From the cell containing the given text, extract its center point as [X, Y] coordinate. 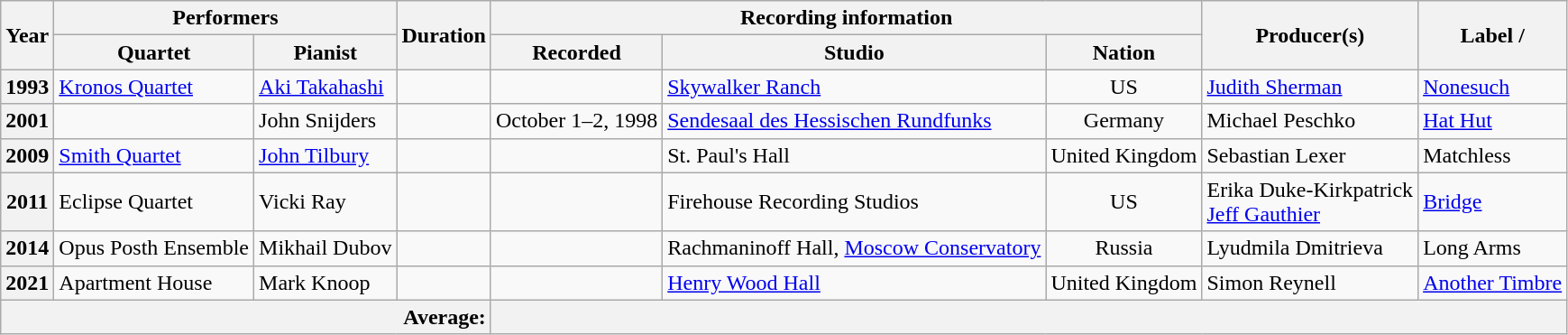
Eclipse Quartet [154, 202]
Germany [1123, 121]
John Tilbury [326, 155]
John Snijders [326, 121]
Another Timbre [1493, 283]
2009 [27, 155]
Vicki Ray [326, 202]
Mark Knoop [326, 283]
Producer(s) [1310, 35]
Year [27, 35]
Hat Hut [1493, 121]
2021 [27, 283]
Apartment House [154, 283]
Recording information [846, 18]
Quartet [154, 52]
Opus Posth Ensemble [154, 248]
Russia [1123, 248]
Average: [246, 317]
1993 [27, 87]
2011 [27, 202]
Sebastian Lexer [1310, 155]
Smith Quartet [154, 155]
St. Paul's Hall [855, 155]
Studio [855, 52]
Nonesuch [1493, 87]
Mikhail Dubov [326, 248]
Aki Takahashi [326, 87]
Lyudmila Dmitrieva [1310, 248]
Duration [444, 35]
Pianist [326, 52]
Firehouse Recording Studios [855, 202]
Michael Peschko [1310, 121]
Bridge [1493, 202]
2014 [27, 248]
Rachmaninoff Hall, Moscow Conservatory [855, 248]
Skywalker Ranch [855, 87]
Label / [1493, 35]
October 1–2, 1998 [576, 121]
Kronos Quartet [154, 87]
Sendesaal des Hessischen Rundfunks [855, 121]
Erika Duke-KirkpatrickJeff Gauthier [1310, 202]
Simon Reynell [1310, 283]
Long Arms [1493, 248]
Henry Wood Hall [855, 283]
Recorded [576, 52]
Judith Sherman [1310, 87]
2001 [27, 121]
Matchless [1493, 155]
Performers [225, 18]
Nation [1123, 52]
